Identify which cell holds the provided text, then report its [X, Y] central coordinate. 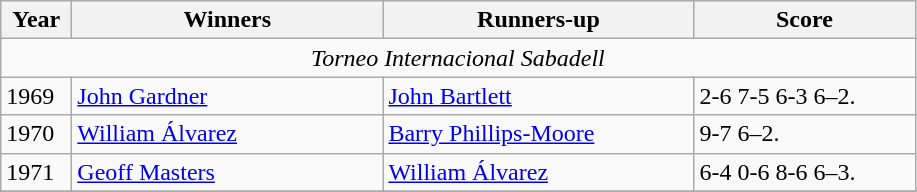
Runners-up [538, 20]
John Gardner [228, 96]
Score [804, 20]
6-4 0-6 8-6 6–3. [804, 172]
Geoff Masters [228, 172]
Barry Phillips-Moore [538, 134]
1970 [36, 134]
1969 [36, 96]
2-6 7-5 6-3 6–2. [804, 96]
Winners [228, 20]
John Bartlett [538, 96]
Torneo Internacional Sabadell [458, 58]
1971 [36, 172]
Year [36, 20]
9-7 6–2. [804, 134]
